Pinpoint the cell where the given text exists, returning its (x, y) midpoint coordinate. 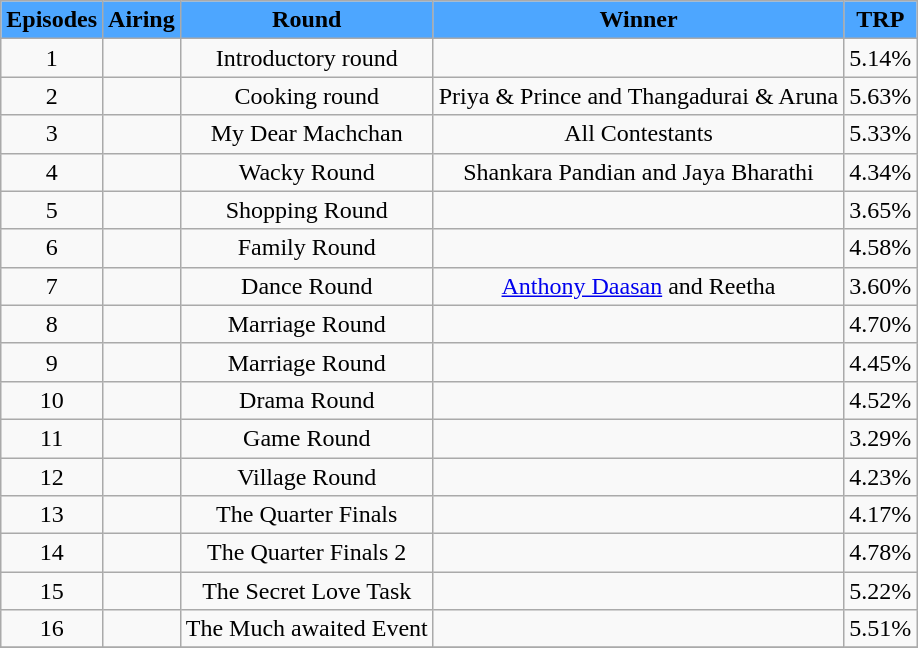
4.58% (880, 248)
Village Round (306, 477)
Shankara Pandian and Jaya Bharathi (638, 172)
1 (52, 58)
Priya & Prince and Thangadurai & Aruna (638, 96)
4.23% (880, 477)
12 (52, 477)
5.33% (880, 134)
14 (52, 553)
3.29% (880, 438)
8 (52, 324)
The Quarter Finals (306, 515)
Dance Round (306, 286)
My Dear Machchan (306, 134)
4.34% (880, 172)
5.14% (880, 58)
Family Round (306, 248)
5.63% (880, 96)
The Quarter Finals 2 (306, 553)
Shopping Round (306, 210)
5.51% (880, 629)
Anthony Daasan and Reetha (638, 286)
11 (52, 438)
4.17% (880, 515)
All Contestants (638, 134)
9 (52, 362)
15 (52, 591)
Game Round (306, 438)
Wacky Round (306, 172)
13 (52, 515)
Drama Round (306, 400)
TRP (880, 20)
4.70% (880, 324)
3.60% (880, 286)
4.78% (880, 553)
The Secret Love Task (306, 591)
Cooking round (306, 96)
The Much awaited Event (306, 629)
4.45% (880, 362)
4.52% (880, 400)
3 (52, 134)
Episodes (52, 20)
6 (52, 248)
16 (52, 629)
Airing (142, 20)
5.22% (880, 591)
3.65% (880, 210)
7 (52, 286)
Round (306, 20)
4 (52, 172)
Introductory round (306, 58)
5 (52, 210)
2 (52, 96)
Winner (638, 20)
10 (52, 400)
